Extract the [x, y] coordinate from the center of the cell holding the provided text.  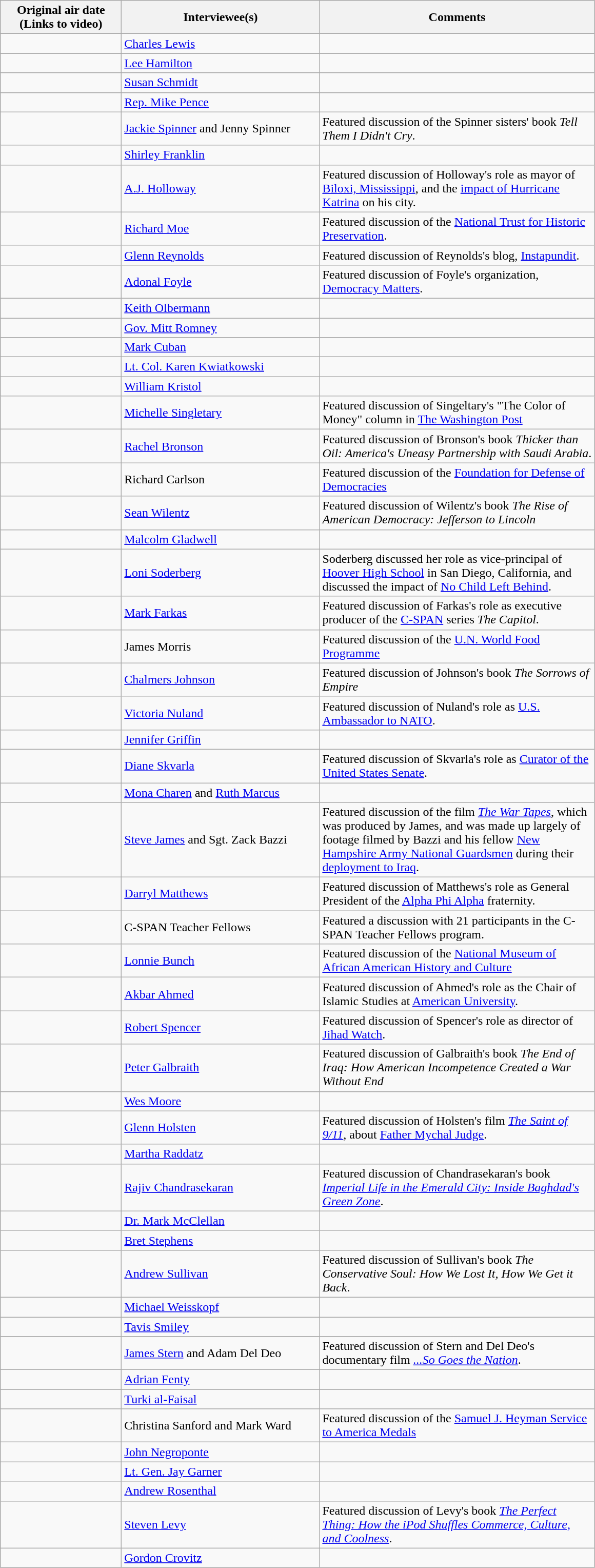
Lt. Col. Karen Kwiatkowski [221, 367]
Comments [457, 17]
Featured discussion of Galbraith's book The End of Iraq: How American Incompetence Created a War Without End [457, 1068]
Featured discussion of Holloway's role as mayor of Biloxi, Mississippi, and the impact of Hurricane Katrina on his city. [457, 188]
Michelle Singletary [221, 413]
Soderberg discussed her role as vice-principal of Hoover High School in San Diego, California, and discussed the impact of No Child Left Behind. [457, 573]
Adonal Foyle [221, 281]
Rachel Bronson [221, 446]
Featured discussion of the U.N. World Food Programme [457, 646]
Featured discussion of the Samuel J. Heyman Service to America Medals [457, 1425]
Featured discussion of Sullivan's book The Conservative Soul: How We Lost It, How We Get it Back. [457, 1273]
Christina Sanford and Mark Ward [221, 1425]
Featured discussion of Holsten's film The Saint of 9/11, about Father Mychal Judge. [457, 1128]
Keith Olbermann [221, 308]
Gordon Crovitz [221, 1558]
Featured discussion of Skvarla's role as Curator of the United States Senate. [457, 766]
Lonnie Bunch [221, 961]
Featured discussion of Singeltary's "The Color of Money" column in The Washington Post [457, 413]
Glenn Holsten [221, 1128]
Robert Spencer [221, 1027]
Featured discussion of Levy's book The Perfect Thing: How the iPod Shuffles Commerce, Culture, and Coolness. [457, 1524]
Darryl Matthews [221, 894]
Lt. Gen. Jay Garner [221, 1472]
Loni Soderberg [221, 573]
Akbar Ahmed [221, 994]
James Stern and Adam Del Deo [221, 1354]
Original air date(Links to video) [61, 17]
Featured discussion of Stern and Del Deo's documentary film ...So Goes the Nation. [457, 1354]
Charles Lewis [221, 44]
Bret Stephens [221, 1240]
Wes Moore [221, 1101]
Adrian Fenty [221, 1380]
C-SPAN Teacher Fellows [221, 928]
Rajiv Chandrasekaran [221, 1187]
Richard Moe [221, 229]
Tavis Smiley [221, 1326]
Victoria Nuland [221, 713]
Featured discussion of Bronson's book Thicker than Oil: America's Uneasy Partnership with Saudi Arabia. [457, 446]
Interviewee(s) [221, 17]
Lee Hamilton [221, 63]
Malcolm Gladwell [221, 539]
Peter Galbraith [221, 1068]
Jennifer Griffin [221, 739]
John Negroponte [221, 1452]
Dr. Mark McClellan [221, 1221]
Featured discussion of the Foundation for Defense of Democracies [457, 479]
Mark Farkas [221, 613]
Featured discussion of Ahmed's role as the Chair of Islamic Studies at American University. [457, 994]
Featured discussion of Wilentz's book The Rise of American Democracy: Jefferson to Lincoln [457, 513]
Featured discussion of Chandrasekaran's book Imperial Life in the Emerald City: Inside Baghdad's Green Zone. [457, 1187]
Turki al-Faisal [221, 1399]
Mark Cuban [221, 347]
William Kristol [221, 386]
Featured discussion of the National Museum of African American History and Culture [457, 961]
Andrew Sullivan [221, 1273]
Glenn Reynolds [221, 255]
Steven Levy [221, 1524]
Steve James and Sgt. Zack Bazzi [221, 840]
Featured discussion of the National Trust for Historic Preservation. [457, 229]
Featured discussion of Reynolds's blog, Instapundit. [457, 255]
Sean Wilentz [221, 513]
Richard Carlson [221, 479]
Michael Weisskopf [221, 1307]
Featured discussion of Foyle's organization, Democracy Matters. [457, 281]
Chalmers Johnson [221, 679]
Featured discussion of the Spinner sisters' book Tell Them I Didn't Cry. [457, 128]
Featured discussion of Farkas's role as executive producer of the C-SPAN series The Capitol. [457, 613]
Featured discussion of Johnson's book The Sorrows of Empire [457, 679]
Featured discussion of Spencer's role as director of Jihad Watch. [457, 1027]
Rep. Mike Pence [221, 102]
Martha Raddatz [221, 1154]
Shirley Franklin [221, 155]
Susan Schmidt [221, 83]
Andrew Rosenthal [221, 1491]
Featured a discussion with 21 participants in the C-SPAN Teacher Fellows program. [457, 928]
Featured discussion of Matthews's role as General President of the Alpha Phi Alpha fraternity. [457, 894]
Jackie Spinner and Jenny Spinner [221, 128]
James Morris [221, 646]
Diane Skvarla [221, 766]
Mona Charen and Ruth Marcus [221, 793]
Gov. Mitt Romney [221, 328]
Featured discussion of Nuland's role as U.S. Ambassador to NATO. [457, 713]
A.J. Holloway [221, 188]
